Scan for the cell matching the given text and deliver its [X, Y] coordinate at center. 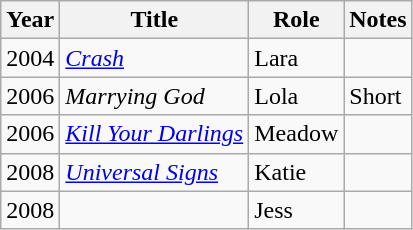
Short [378, 96]
2004 [30, 58]
Universal Signs [154, 172]
Year [30, 20]
Marrying God [154, 96]
Meadow [296, 134]
Title [154, 20]
Crash [154, 58]
Kill Your Darlings [154, 134]
Katie [296, 172]
Notes [378, 20]
Lara [296, 58]
Role [296, 20]
Jess [296, 210]
Lola [296, 96]
